For the text-containing cell, return its midpoint in (x, y) coordinate format. 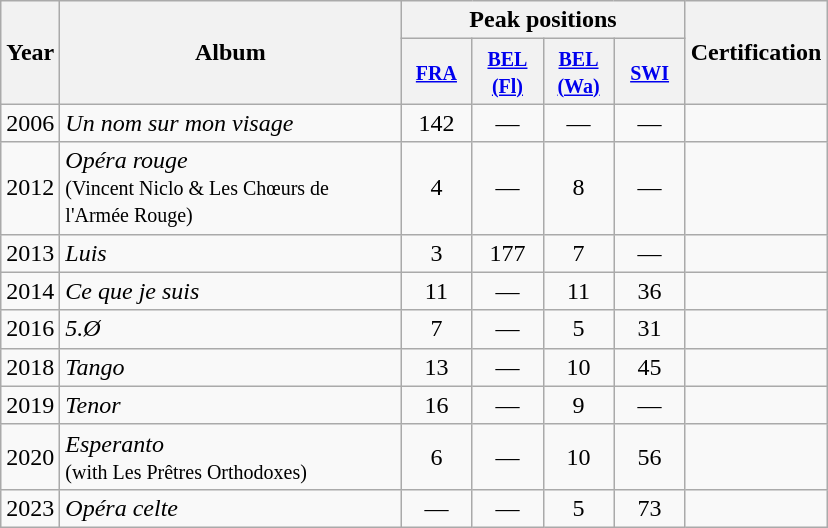
5.Ø (230, 329)
SWI (650, 72)
4 (436, 188)
Luis (230, 253)
FRA (436, 72)
36 (650, 291)
Opéra celte (230, 508)
2018 (30, 367)
Peak positions (543, 20)
Un nom sur mon visage (230, 123)
Opéra rouge (Vincent Niclo & Les Chœurs de l'Armée Rouge) (230, 188)
177 (508, 253)
Album (230, 52)
73 (650, 508)
2020 (30, 456)
13 (436, 367)
31 (650, 329)
16 (436, 405)
BEL(Fl) (508, 72)
Year (30, 52)
45 (650, 367)
Esperanto(with Les Prêtres Orthodoxes) (230, 456)
Tango (230, 367)
2016 (30, 329)
Certification (756, 52)
6 (436, 456)
2014 (30, 291)
Ce que je suis (230, 291)
9 (578, 405)
2019 (30, 405)
BEL(Wa) (578, 72)
2013 (30, 253)
2006 (30, 123)
Tenor (230, 405)
2023 (30, 508)
8 (578, 188)
142 (436, 123)
2012 (30, 188)
3 (436, 253)
56 (650, 456)
